Extract the (X, Y) coordinate from the center of the cell holding the provided text.  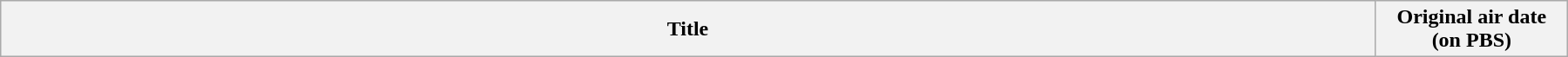
Original air date(on PBS) (1472, 29)
Title (688, 29)
